For the text-containing cell, return its midpoint in [x, y] coordinate format. 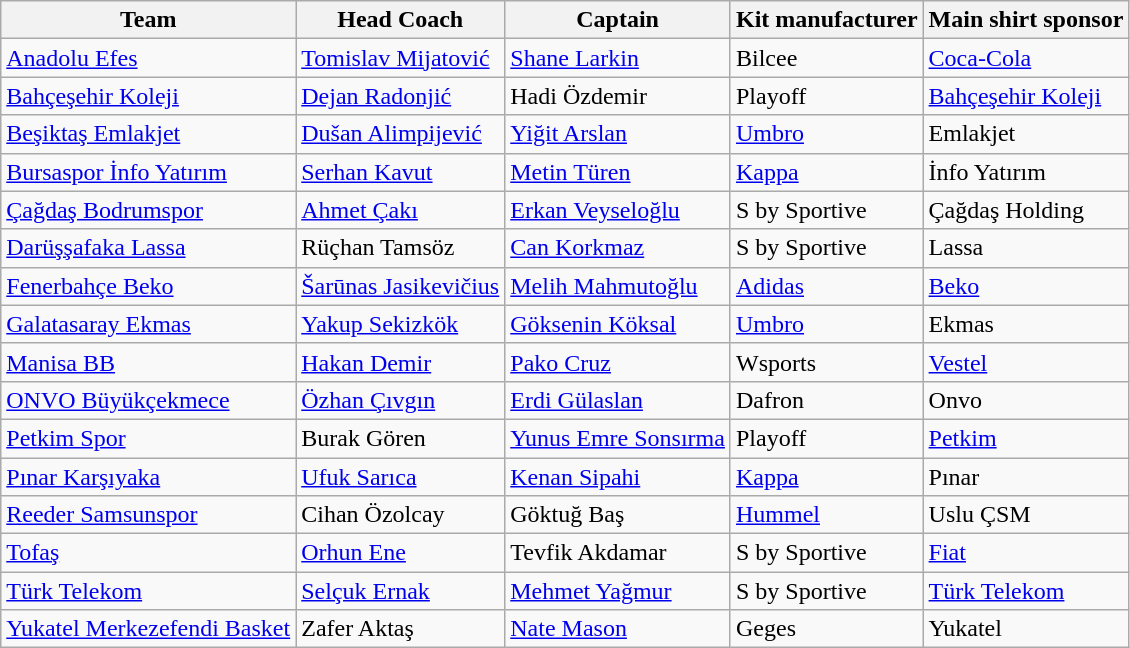
Onvo [1026, 400]
Göktuğ Baş [618, 515]
Can Korkmaz [618, 248]
Tofaş [148, 553]
Captain [618, 20]
Erdi Gülaslan [618, 400]
Orhun Ene [400, 553]
Dušan Alimpijević [400, 134]
Kenan Sipahi [618, 477]
Pınar Karşıyaka [148, 477]
Cihan Özolcay [400, 515]
Bursaspor İnfo Yatırım [148, 172]
Ekmas [1026, 324]
Emlakjet [1026, 134]
Göksenin Köksal [618, 324]
ONVO Büyükçekmece [148, 400]
Dafron [826, 400]
Reeder Samsunspor [148, 515]
Head Coach [400, 20]
Tevfik Akdamar [618, 553]
Team [148, 20]
Mehmet Yağmur [618, 591]
Hakan Demir [400, 362]
Özhan Çıvgın [400, 400]
Lassa [1026, 248]
Adidas [826, 286]
Erkan Veyseloğlu [618, 210]
Çağdaş Holding [1026, 210]
Kit manufacturer [826, 20]
Galatasaray Ekmas [148, 324]
Çağdaş Bodrumspor [148, 210]
Yukatel [1026, 629]
Nate Mason [618, 629]
Beşiktaş Emlakjet [148, 134]
Šarūnas Jasikevičius [400, 286]
Melih Mahmutoğlu [618, 286]
Pınar [1026, 477]
Hadi Özdemir [618, 96]
Manisa BB [148, 362]
Tomislav Mijatović [400, 58]
Geges [826, 629]
Dejan Radonjić [400, 96]
Darüşşafaka Lassa [148, 248]
Beko [1026, 286]
Burak Gören [400, 438]
Ahmet Çakı [400, 210]
Yunus Emre Sonsırma [618, 438]
Main shirt sponsor [1026, 20]
Anadolu Efes [148, 58]
Fenerbahçe Beko [148, 286]
Selçuk Ernak [400, 591]
Yiğit Arslan [618, 134]
Metin Türen [618, 172]
Rüçhan Tamsöz [400, 248]
Shane Larkin [618, 58]
Coca-Cola [1026, 58]
Wsports [826, 362]
Pako Cruz [618, 362]
Petkim [1026, 438]
Petkim Spor [148, 438]
Fiat [1026, 553]
Hummel [826, 515]
Yukatel Merkezefendi Basket [148, 629]
İnfo Yatırım [1026, 172]
Zafer Aktaş [400, 629]
Yakup Sekizkök [400, 324]
Bilcee [826, 58]
Serhan Kavut [400, 172]
Ufuk Sarıca [400, 477]
Uslu ÇSM [1026, 515]
Vestel [1026, 362]
